Scan for the cell matching the given text and deliver its (X, Y) coordinate at center. 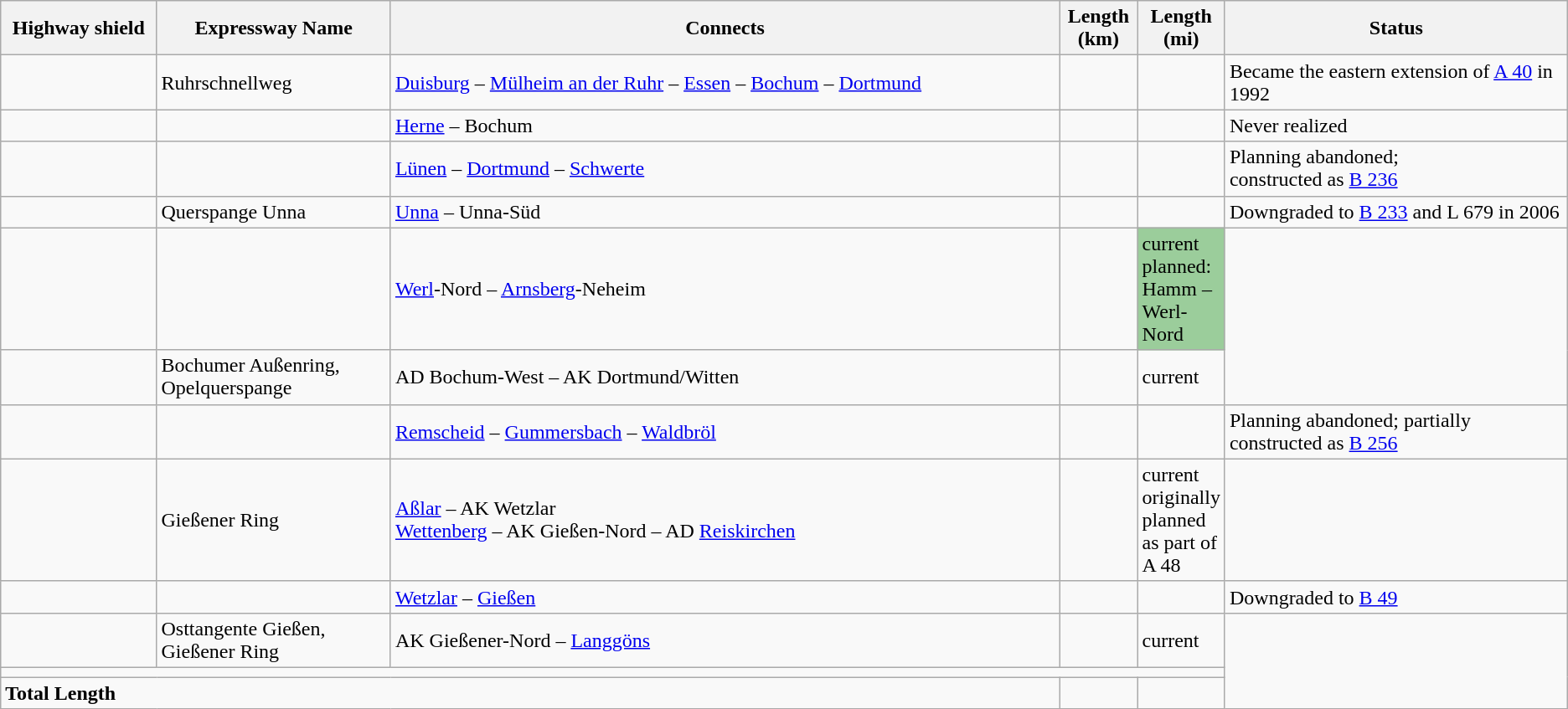
Querspange Unna (273, 212)
Werl-Nord – Arnsberg-Neheim (725, 289)
Planning abandoned; partially constructed as B 256 (1395, 432)
Status (1395, 28)
currentoriginally planned as part of A 48 (1181, 520)
Connects (725, 28)
Highway shield (79, 28)
Duisburg – Mülheim an der Ruhr – Essen – Bochum – Dortmund (725, 82)
AK Gießener-Nord – Langgöns (725, 640)
Never realized (1395, 126)
Planning abandoned;constructed as B 236 (1395, 169)
Downgraded to B 233 and L 679 in 2006 (1395, 212)
Became the eastern extension of A 40 in 1992 (1395, 82)
Herne – Bochum (725, 126)
Expressway Name (273, 28)
Ruhrschnellweg (273, 82)
Length(km) (1099, 28)
Downgraded to B 49 (1395, 597)
AD Bochum-West – AK Dortmund/Witten (725, 377)
Total Length (530, 692)
Length(mi) (1181, 28)
Unna – Unna-Süd (725, 212)
Bochumer Außenring, Opelquerspange (273, 377)
currentplanned: Hamm – Werl-Nord (1181, 289)
Osttangente Gießen, Gießener Ring (273, 640)
Remscheid – Gummersbach – Waldbröl (725, 432)
Wetzlar – Gießen (725, 597)
Gießener Ring (273, 520)
Aßlar – AK WetzlarWettenberg – AK Gießen-Nord – AD Reiskirchen (725, 520)
Lünen – Dortmund – Schwerte (725, 169)
